Detect which cell encompasses the target text, then output its [x, y] center coordinate. 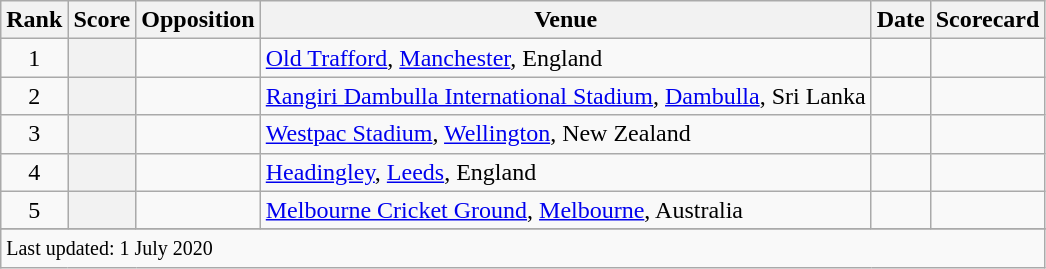
2 [34, 96]
Rank [34, 20]
Melbourne Cricket Ground, Melbourne, Australia [566, 210]
3 [34, 134]
Last updated: 1 July 2020 [523, 248]
Old Trafford, Manchester, England [566, 58]
Score [102, 20]
1 [34, 58]
Venue [566, 20]
Westpac Stadium, Wellington, New Zealand [566, 134]
Headingley, Leeds, England [566, 172]
4 [34, 172]
Scorecard [988, 20]
Opposition [198, 20]
Date [900, 20]
Rangiri Dambulla International Stadium, Dambulla, Sri Lanka [566, 96]
5 [34, 210]
